Capture the cell that displays the provided text and extract its [x, y] central coordinate. 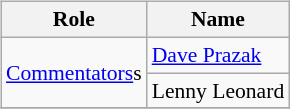
Commentatorss [74, 72]
Name [218, 20]
Dave Prazak [218, 55]
Lenny Leonard [218, 91]
Role [74, 20]
